Pinpoint the cell where the given text exists, returning its (x, y) midpoint coordinate. 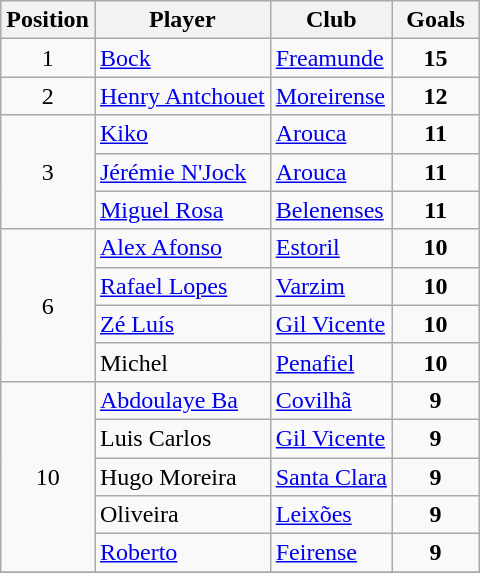
2 (48, 96)
Abdoulaye Ba (182, 400)
Estoril (331, 248)
Moreirense (331, 96)
Feirense (331, 553)
Roberto (182, 553)
Belenenses (331, 210)
3 (48, 172)
12 (436, 96)
Goals (436, 20)
6 (48, 305)
Alex Afonso (182, 248)
Oliveira (182, 515)
15 (436, 58)
1 (48, 58)
Kiko (182, 134)
Henry Antchouet (182, 96)
Club (331, 20)
Jérémie N'Jock (182, 172)
Position (48, 20)
Bock (182, 58)
Covilhã (331, 400)
Hugo Moreira (182, 477)
Miguel Rosa (182, 210)
Freamunde (331, 58)
Leixões (331, 515)
Santa Clara (331, 477)
Luis Carlos (182, 438)
Michel (182, 362)
Player (182, 20)
Varzim (331, 286)
Zé Luís (182, 324)
Rafael Lopes (182, 286)
Penafiel (331, 362)
